Identify which cell holds the provided text, then report its [x, y] central coordinate. 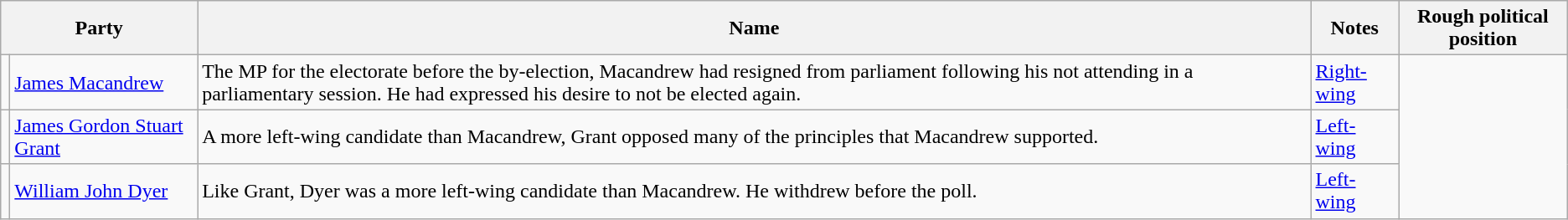
Name [754, 28]
William John Dyer [104, 191]
A more left-wing candidate than Macandrew, Grant opposed many of the principles that Macandrew supported. [754, 137]
James Gordon Stuart Grant [104, 137]
Rough political position [1483, 28]
Notes [1355, 28]
Party [99, 28]
Right-wing [1355, 82]
James Macandrew [104, 82]
Like Grant, Dyer was a more left-wing candidate than Macandrew. He withdrew before the poll. [754, 191]
